Provide the [X, Y] coordinate of the cell's center where the given text is located.  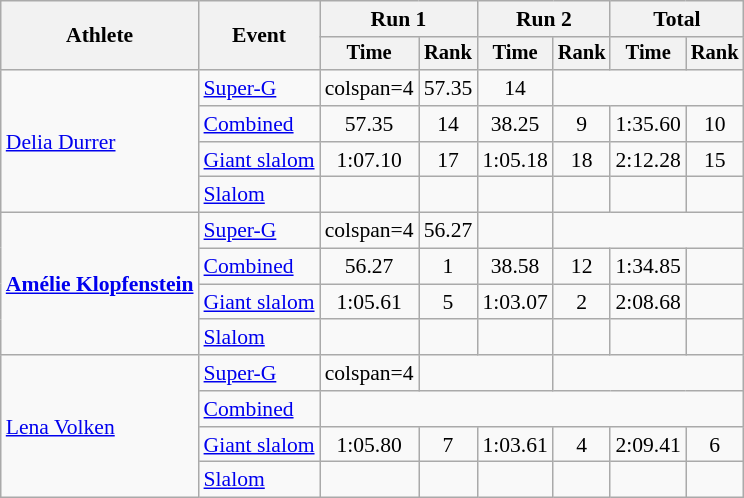
1:05.61 [370, 302]
9 [582, 124]
1:03.61 [514, 445]
2:09.41 [648, 445]
1 [448, 267]
5 [448, 302]
1:05.80 [370, 445]
Total [676, 19]
6 [715, 445]
2:12.28 [648, 160]
10 [715, 124]
18 [582, 160]
2:08.68 [648, 302]
38.58 [514, 267]
Run 1 [399, 19]
Delia Durrer [100, 141]
Amélie Klopfenstein [100, 284]
Athlete [100, 36]
7 [448, 445]
38.25 [514, 124]
1:34.85 [648, 267]
1:03.07 [514, 302]
Run 2 [544, 19]
Lena Volken [100, 426]
4 [582, 445]
15 [715, 160]
12 [582, 267]
1:35.60 [648, 124]
1:07.10 [370, 160]
1:05.18 [514, 160]
Event [260, 36]
17 [448, 160]
2 [582, 302]
